For the text-containing cell, return its midpoint in [x, y] coordinate format. 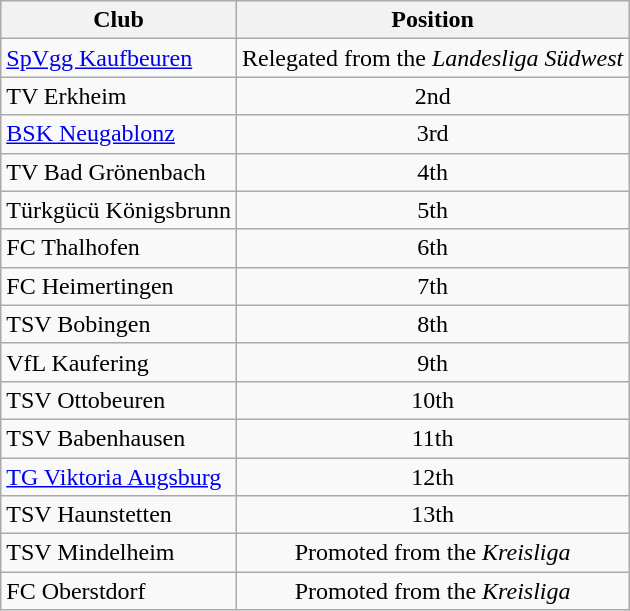
8th [432, 324]
4th [432, 172]
TG Viktoria Augsburg [119, 477]
TSV Ottobeuren [119, 400]
Türkgücü Königsbrunn [119, 210]
Club [119, 20]
13th [432, 515]
9th [432, 362]
TSV Bobingen [119, 324]
VfL Kaufering [119, 362]
2nd [432, 96]
12th [432, 477]
11th [432, 438]
Position [432, 20]
SpVgg Kaufbeuren [119, 58]
FC Oberstdorf [119, 591]
FC Thalhofen [119, 248]
5th [432, 210]
TSV Haunstetten [119, 515]
TSV Mindelheim [119, 553]
Relegated from the Landesliga Südwest [432, 58]
TSV Babenhausen [119, 438]
TV Erkheim [119, 96]
BSK Neugablonz [119, 134]
3rd [432, 134]
10th [432, 400]
6th [432, 248]
TV Bad Grönenbach [119, 172]
FC Heimertingen [119, 286]
7th [432, 286]
